Output the (x, y) coordinate of the center of the cell containing the given text.  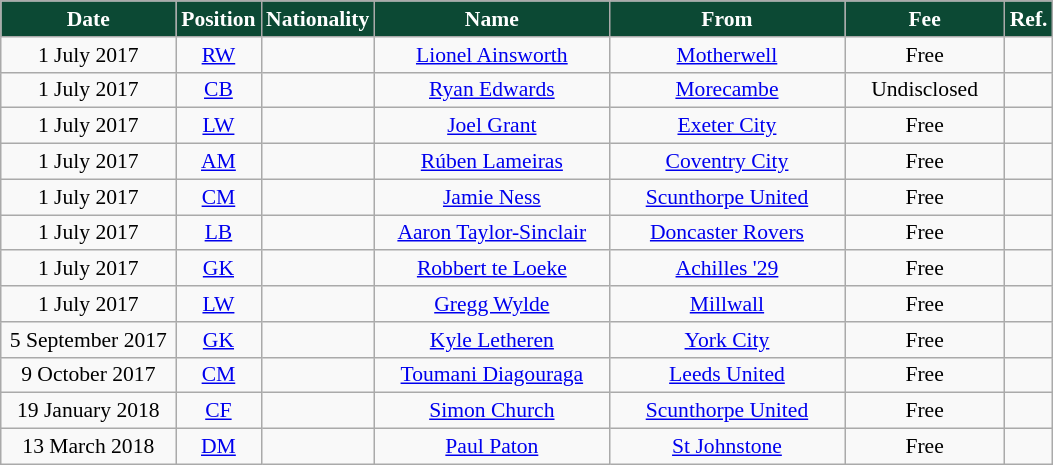
Ref. (1029, 19)
RW (218, 55)
Paul Paton (492, 447)
AM (218, 162)
Nationality (318, 19)
York City (726, 340)
Leeds United (726, 375)
DM (218, 447)
Gregg Wylde (492, 304)
Joel Grant (492, 126)
Robbert te Loeke (492, 269)
Aaron Taylor-Sinclair (492, 233)
Coventry City (726, 162)
St Johnstone (726, 447)
Jamie Ness (492, 197)
19 January 2018 (88, 411)
Toumani Diagouraga (492, 375)
Ryan Edwards (492, 90)
9 October 2017 (88, 375)
5 September 2017 (88, 340)
Achilles '29 (726, 269)
Simon Church (492, 411)
13 March 2018 (88, 447)
Rúben Lameiras (492, 162)
LB (218, 233)
From (726, 19)
Exeter City (726, 126)
Name (492, 19)
Doncaster Rovers (726, 233)
Lionel Ainsworth (492, 55)
Date (88, 19)
Fee (925, 19)
Position (218, 19)
CB (218, 90)
Undisclosed (925, 90)
Morecambe (726, 90)
Millwall (726, 304)
Motherwell (726, 55)
CF (218, 411)
Kyle Letheren (492, 340)
